Return the (x, y) coordinate for the center point of the cell that contains the specified text.  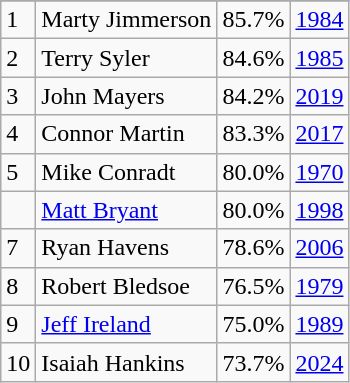
10 (18, 362)
75.0% (254, 324)
9 (18, 324)
1998 (320, 210)
84.6% (254, 58)
73.7% (254, 362)
85.7% (254, 20)
78.6% (254, 248)
8 (18, 286)
Robert Bledsoe (126, 286)
2024 (320, 362)
1984 (320, 20)
4 (18, 134)
3 (18, 96)
1970 (320, 172)
Connor Martin (126, 134)
1989 (320, 324)
1 (18, 20)
2 (18, 58)
5 (18, 172)
2019 (320, 96)
2006 (320, 248)
7 (18, 248)
76.5% (254, 286)
Terry Syler (126, 58)
1985 (320, 58)
Mike Conradt (126, 172)
Matt Bryant (126, 210)
2017 (320, 134)
Jeff Ireland (126, 324)
83.3% (254, 134)
John Mayers (126, 96)
Isaiah Hankins (126, 362)
Ryan Havens (126, 248)
1979 (320, 286)
Marty Jimmerson (126, 20)
84.2% (254, 96)
